Capture the cell that displays the provided text and extract its (X, Y) central coordinate. 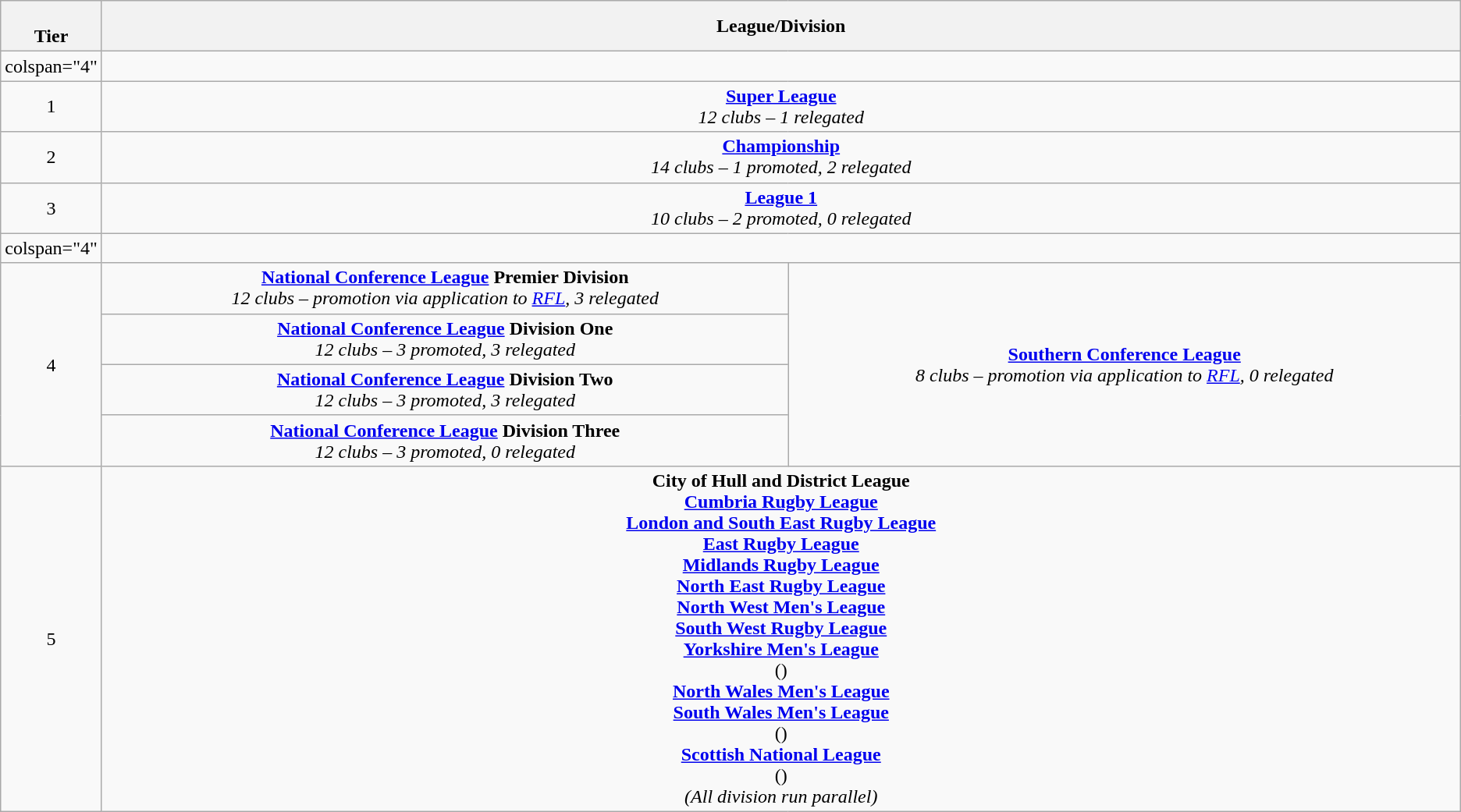
Championship14 clubs – 1 promoted, 2 relegated (780, 158)
National Conference League Premier Division12 clubs – promotion via application to RFL, 3 relegated (445, 289)
National Conference League Division One12 clubs – 3 promoted, 3 relegated (445, 339)
3 (52, 207)
League/Division (780, 27)
National Conference League Division Three12 clubs – 3 promoted, 0 relegated (445, 440)
1 (52, 106)
4 (52, 364)
2 (52, 158)
League 110 clubs – 2 promoted, 0 relegated (780, 207)
Tier (52, 27)
5 (52, 638)
Super League12 clubs – 1 relegated (780, 106)
National Conference League Division Two12 clubs – 3 promoted, 3 relegated (445, 390)
Southern Conference League8 clubs – promotion via application to RFL, 0 relegated (1124, 364)
